Locate the cell with the specified text and output its [x, y] center coordinate. 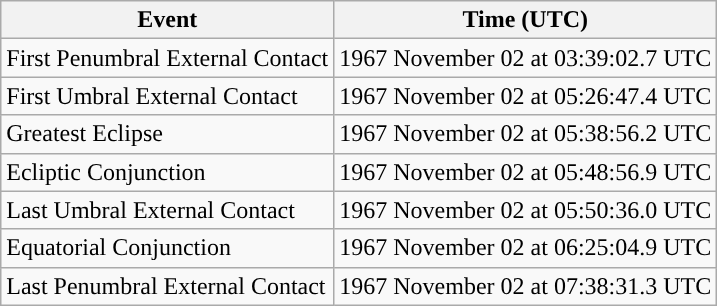
1967 November 02 at 05:50:36.0 UTC [526, 210]
First Penumbral External Contact [168, 58]
First Umbral External Contact [168, 96]
1967 November 02 at 07:38:31.3 UTC [526, 286]
Time (UTC) [526, 20]
Ecliptic Conjunction [168, 172]
1967 November 02 at 06:25:04.9 UTC [526, 248]
Greatest Eclipse [168, 134]
1967 November 02 at 03:39:02.7 UTC [526, 58]
Event [168, 20]
1967 November 02 at 05:48:56.9 UTC [526, 172]
1967 November 02 at 05:38:56.2 UTC [526, 134]
Last Penumbral External Contact [168, 286]
Last Umbral External Contact [168, 210]
Equatorial Conjunction [168, 248]
1967 November 02 at 05:26:47.4 UTC [526, 96]
